Scan for the cell matching the given text and deliver its [X, Y] coordinate at center. 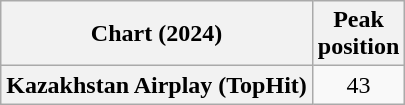
Kazakhstan Airplay (TopHit) [157, 85]
43 [358, 85]
Peakposition [358, 34]
Chart (2024) [157, 34]
